Extract the (X, Y) coordinate from the center of the cell holding the provided text.  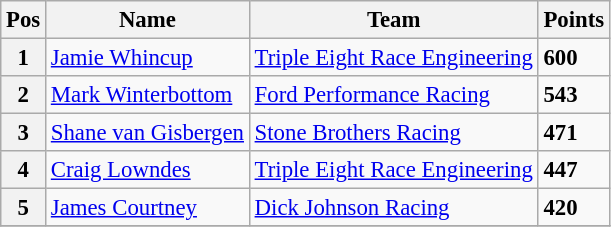
471 (574, 133)
1 (24, 58)
Ford Performance Racing (394, 95)
Mark Winterbottom (148, 95)
447 (574, 170)
James Courtney (148, 208)
Jamie Whincup (148, 58)
Name (148, 20)
Points (574, 20)
Craig Lowndes (148, 170)
3 (24, 133)
2 (24, 95)
Shane van Gisbergen (148, 133)
543 (574, 95)
Pos (24, 20)
420 (574, 208)
Dick Johnson Racing (394, 208)
5 (24, 208)
Team (394, 20)
Stone Brothers Racing (394, 133)
600 (574, 58)
4 (24, 170)
